Find where the given text appears and provide that cell's center as [X, Y] coordinate. 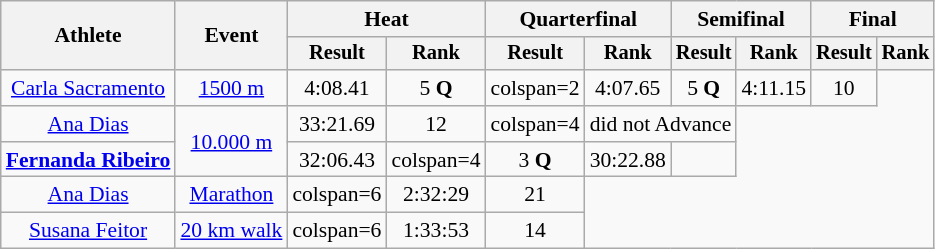
did not Advance [661, 124]
32:06.43 [336, 160]
Quarterfinal [578, 19]
4:11.15 [774, 88]
Marathon [231, 195]
Final [872, 19]
Athlete [88, 36]
Susana Feitor [88, 231]
1500 m [231, 88]
Event [231, 36]
33:21.69 [336, 124]
Fernanda Ribeiro [88, 160]
10.000 m [231, 142]
20 km walk [231, 231]
2:32:29 [436, 195]
4:07.65 [628, 88]
1:33:53 [436, 231]
3 Q [536, 160]
colspan=2 [536, 88]
4:08.41 [336, 88]
21 [536, 195]
Heat [386, 19]
14 [536, 231]
10 [844, 88]
30:22.88 [628, 160]
Semifinal [741, 19]
12 [436, 124]
Carla Sacramento [88, 88]
